Return the (x, y) coordinate for the center point of the cell that contains the specified text.  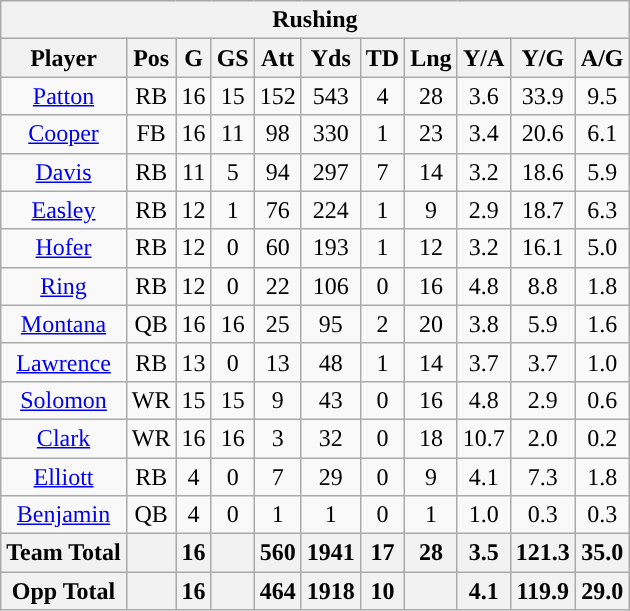
Opp Total (64, 591)
1941 (330, 553)
9.5 (602, 96)
Elliott (64, 477)
32 (330, 438)
Yds (330, 58)
20 (431, 324)
464 (278, 591)
152 (278, 96)
29.0 (602, 591)
Clark (64, 438)
Hofer (64, 248)
6.1 (602, 134)
Patton (64, 96)
1.6 (602, 324)
Montana (64, 324)
Rushing (315, 20)
Pos (151, 58)
10.7 (484, 438)
3 (278, 438)
543 (330, 96)
Team Total (64, 553)
Ring (64, 286)
98 (278, 134)
Player (64, 58)
48 (330, 362)
29 (330, 477)
3.5 (484, 553)
2.0 (542, 438)
Lng (431, 58)
A/G (602, 58)
106 (330, 286)
94 (278, 172)
Easley (64, 210)
224 (330, 210)
297 (330, 172)
193 (330, 248)
Y/A (484, 58)
G (194, 58)
76 (278, 210)
Y/G (542, 58)
95 (330, 324)
560 (278, 553)
Solomon (64, 400)
23 (431, 134)
18 (431, 438)
22 (278, 286)
17 (382, 553)
1918 (330, 591)
TD (382, 58)
Benjamin (64, 515)
GS (232, 58)
16.1 (542, 248)
3.6 (484, 96)
60 (278, 248)
Cooper (64, 134)
3.8 (484, 324)
0.6 (602, 400)
0.2 (602, 438)
25 (278, 324)
5 (232, 172)
Lawrence (64, 362)
18.7 (542, 210)
35.0 (602, 553)
119.9 (542, 591)
10 (382, 591)
3.4 (484, 134)
43 (330, 400)
6.3 (602, 210)
Davis (64, 172)
33.9 (542, 96)
Att (278, 58)
121.3 (542, 553)
18.6 (542, 172)
8.8 (542, 286)
FB (151, 134)
20.6 (542, 134)
2 (382, 324)
330 (330, 134)
5.0 (602, 248)
7.3 (542, 477)
